Provide the [x, y] coordinate of the cell's center where the given text is located.  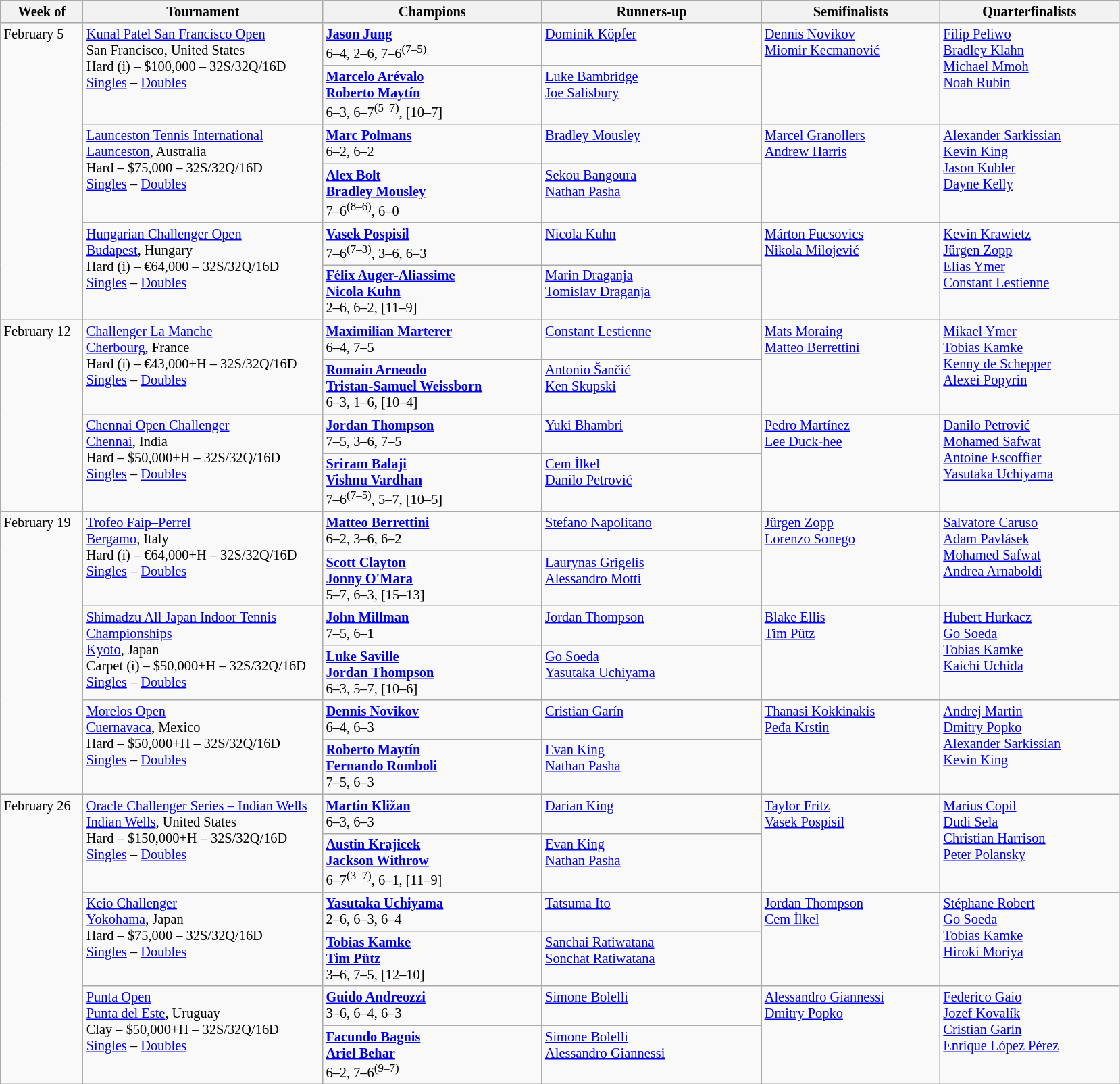
Kevin Krawietz Jürgen Zopp Elias Ymer Constant Lestienne [1029, 272]
February 12 [42, 416]
Márton Fucsovics Nikola Milojević [851, 272]
Alessandro Giannessi Dmitry Popko [851, 1035]
Sanchai Ratiwatana Sonchat Ratiwatana [651, 958]
Dominik Köpfer [651, 45]
Darian King [651, 814]
Shimadzu All Japan Indoor Tennis ChampionshipsKyoto, Japan Carpet (i) – $50,000+H – 32S/32Q/16DSingles – Doubles [203, 653]
Thanasi Kokkinakis Peđa Krstin [851, 747]
Tournament [203, 11]
February 19 [42, 653]
Romain Arneodo Tristan-Samuel Weissborn6–3, 1–6, [10–4] [432, 387]
Tobias Kamke Tim Pütz3–6, 7–5, [12–10] [432, 958]
Cem İlkel Danilo Petrović [651, 483]
Keio ChallengerYokohama, Japan Hard – $75,000 – 32S/32Q/16DSingles – Doubles [203, 939]
Go Soeda Yasutaka Uchiyama [651, 672]
Dennis Novikov Miomir Kecmanović [851, 74]
Marc Polmans6–2, 6–2 [432, 144]
Danilo Petrović Mohamed Safwat Antoine Escoffier Yasutaka Uchiyama [1029, 462]
Trofeo Faip–PerrelBergamo, Italy Hard (i) – €64,000+H – 32S/32Q/16DSingles – Doubles [203, 558]
Sriram Balaji Vishnu Vardhan7–6(7–5), 5–7, [10–5] [432, 483]
Hungarian Challenger OpenBudapest, Hungary Hard (i) – €64,000 – 32S/32Q/16DSingles – Doubles [203, 272]
Chennai Open ChallengerChennai, India Hard – $50,000+H – 32S/32Q/16DSingles – Doubles [203, 462]
February 26 [42, 939]
Constant Lestienne [651, 339]
Marin Draganja Tomislav Draganja [651, 292]
Laurynas Grigelis Alessandro Motti [651, 578]
Alexander Sarkissian Kevin King Jason Kubler Dayne Kelly [1029, 173]
Challenger La MancheCherbourg, France Hard (i) – €43,000+H – 32S/32Q/16DSingles – Doubles [203, 366]
Jordan Thompson Cem İlkel [851, 939]
Marcelo Arévalo Roberto Maytín6–3, 6–7(5–7), [10–7] [432, 95]
Scott Clayton Jonny O'Mara5–7, 6–3, [15–13] [432, 578]
Week of [42, 11]
Jürgen Zopp Lorenzo Sonego [851, 558]
Blake Ellis Tim Pütz [851, 653]
Austin Krajicek Jackson Withrow6–7(3–7), 6–1, [11–9] [432, 862]
Matteo Berrettini6–2, 3–6, 6–2 [432, 531]
Vasek Pospisil7–6(7–3), 3–6, 6–3 [432, 243]
Launceston Tennis InternationalLaunceston, Australia Hard – $75,000 – 32S/32Q/16DSingles – Doubles [203, 173]
Luke Bambridge Joe Salisbury [651, 95]
Yuki Bhambri [651, 433]
Facundo Bagnis Ariel Behar6–2, 7–6(9–7) [432, 1054]
Champions [432, 11]
Cristian Garín [651, 720]
Federico Gaio Jozef Kovalík Cristian Garín Enrique López Pérez [1029, 1035]
Félix Auger-Aliassime Nicola Kuhn2–6, 6–2, [11–9] [432, 292]
Mats Moraing Matteo Berrettini [851, 366]
Maximilian Marterer6–4, 7–5 [432, 339]
Luke Saville Jordan Thompson6–3, 5–7, [10–6] [432, 672]
Alex Bolt Bradley Mousley7–6(8–6), 6–0 [432, 193]
Tatsuma Ito [651, 912]
John Millman7–5, 6–1 [432, 625]
Simone Bolelli [651, 1006]
Oracle Challenger Series – Indian WellsIndian Wells, United States Hard – $150,000+H – 32S/32Q/16DSingles – Doubles [203, 843]
Salvatore Caruso Adam Pavlásek Mohamed Safwat Andrea Arnaboldi [1029, 558]
Jordan Thompson [651, 625]
Runners-up [651, 11]
Kunal Patel San Francisco OpenSan Francisco, United States Hard (i) – $100,000 – 32S/32Q/16DSingles – Doubles [203, 74]
Marcel Granollers Andrew Harris [851, 173]
Taylor Fritz Vasek Pospisil [851, 843]
Punta OpenPunta del Este, Uruguay Clay – $50,000+H – 32S/32Q/16DSingles – Doubles [203, 1035]
Martin Kližan6–3, 6–3 [432, 814]
Andrej Martin Dmitry Popko Alexander Sarkissian Kevin King [1029, 747]
Jason Jung6–4, 2–6, 7–6(7–5) [432, 45]
Antonio Šančić Ken Skupski [651, 387]
February 5 [42, 172]
Semifinalists [851, 11]
Jordan Thompson7–5, 3–6, 7–5 [432, 433]
Simone Bolelli Alessandro Giannessi [651, 1054]
Stefano Napolitano [651, 531]
Hubert Hurkacz Go Soeda Tobias Kamke Kaichi Uchida [1029, 653]
Dennis Novikov6–4, 6–3 [432, 720]
Morelos OpenCuernavaca, Mexico Hard – $50,000+H – 32S/32Q/16DSingles – Doubles [203, 747]
Guido Andreozzi3–6, 6–4, 6–3 [432, 1006]
Mikael Ymer Tobias Kamke Kenny de Schepper Alexei Popyrin [1029, 366]
Filip Peliwo Bradley Klahn Michael Mmoh Noah Rubin [1029, 74]
Bradley Mousley [651, 144]
Quarterfinalists [1029, 11]
Nicola Kuhn [651, 243]
Roberto Maytín Fernando Romboli7–5, 6–3 [432, 766]
Yasutaka Uchiyama2–6, 6–3, 6–4 [432, 912]
Marius Copil Dudi Sela Christian Harrison Peter Polansky [1029, 843]
Sekou Bangoura Nathan Pasha [651, 193]
Stéphane Robert Go Soeda Tobias Kamke Hiroki Moriya [1029, 939]
Pedro Martínez Lee Duck-hee [851, 462]
